Determine the [x, y] coordinate at the center of the cell enclosing the given text.  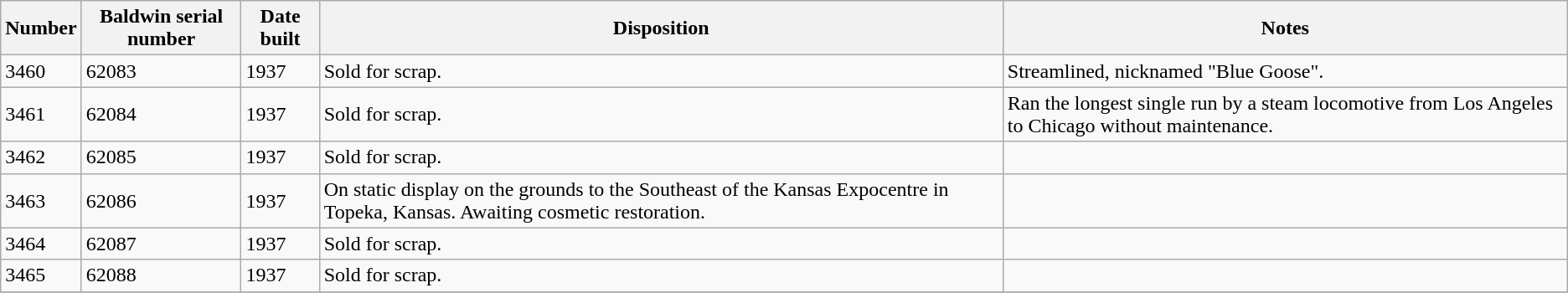
3461 [41, 114]
62084 [161, 114]
Streamlined, nicknamed "Blue Goose". [1285, 71]
On static display on the grounds to the Southeast of the Kansas Expocentre in Topeka, Kansas. Awaiting cosmetic restoration. [661, 201]
3464 [41, 244]
Date built [280, 28]
62088 [161, 275]
3460 [41, 71]
62086 [161, 201]
Number [41, 28]
Notes [1285, 28]
3463 [41, 201]
Ran the longest single run by a steam locomotive from Los Angeles to Chicago without maintenance. [1285, 114]
Disposition [661, 28]
62083 [161, 71]
62085 [161, 157]
3465 [41, 275]
3462 [41, 157]
Baldwin serial number [161, 28]
62087 [161, 244]
